Capture the cell that displays the provided text and extract its (X, Y) central coordinate. 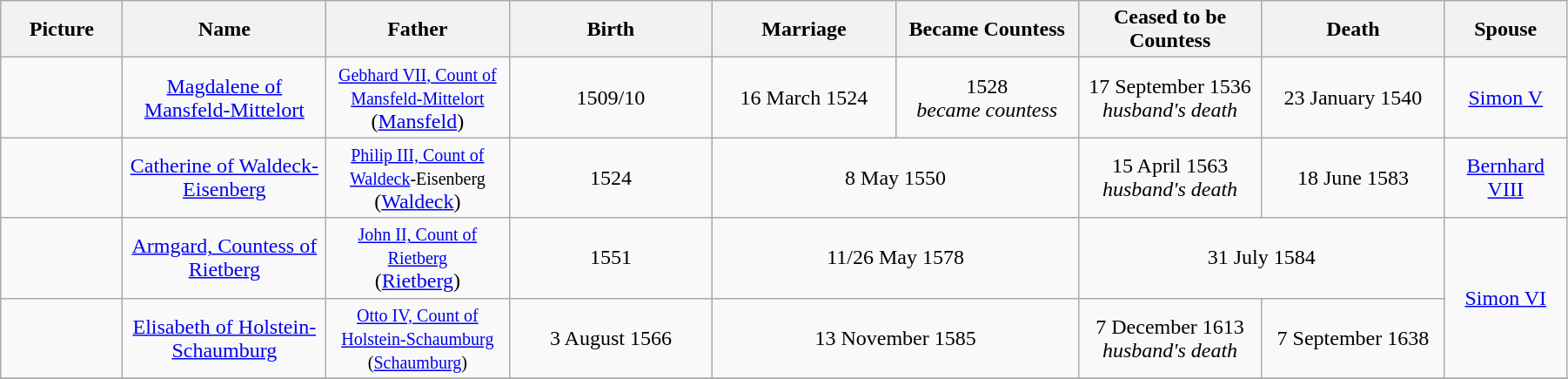
1524 (611, 178)
Name (224, 30)
7 December 1613husband's death (1169, 338)
Ceased to be Countess (1169, 30)
Simon V (1505, 98)
Gebhard VII, Count of Mansfeld-Mittelort(Mansfeld) (418, 98)
18 June 1583 (1353, 178)
Philip III, Count of Waldeck-Eisenberg(Waldeck) (418, 178)
16 March 1524 (804, 98)
Became Countess (987, 30)
1528became countess (987, 98)
Armgard, Countess of Rietberg (224, 258)
8 May 1550 (896, 178)
Simon VI (1505, 298)
Bernhard VIII (1505, 178)
Marriage (804, 30)
Elisabeth of Holstein-Schaumburg (224, 338)
Birth (611, 30)
17 September 1536husband's death (1169, 98)
11/26 May 1578 (896, 258)
31 July 1584 (1262, 258)
Otto IV, Count of Holstein-Schaumburg(Schaumburg) (418, 338)
Picture (62, 30)
Spouse (1505, 30)
1551 (611, 258)
Magdalene of Mansfeld-Mittelort (224, 98)
1509/10 (611, 98)
15 April 1563husband's death (1169, 178)
Catherine of Waldeck-Eisenberg (224, 178)
3 August 1566 (611, 338)
Death (1353, 30)
23 January 1540 (1353, 98)
7 September 1638 (1353, 338)
Father (418, 30)
13 November 1585 (896, 338)
John II, Count of Rietberg(Rietberg) (418, 258)
